Return the [x, y] coordinate for the center point of the cell that contains the specified text.  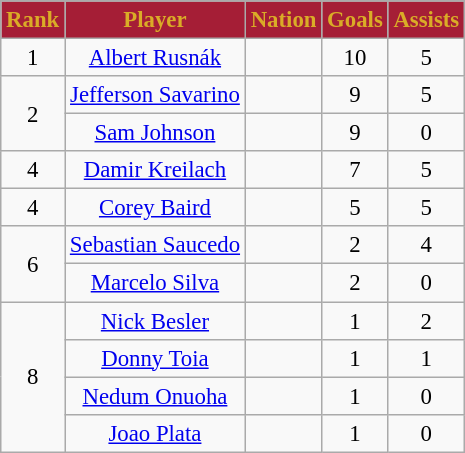
7 [355, 170]
Nick Besler [156, 321]
10 [355, 58]
Rank [33, 20]
Jefferson Savarino [156, 95]
Donny Toia [156, 358]
8 [33, 377]
Nedum Onuoha [156, 396]
Albert Rusnák [156, 58]
Corey Baird [156, 208]
Assists [426, 20]
Player [156, 20]
Marcelo Silva [156, 283]
Nation [283, 20]
Damir Kreilach [156, 170]
Joao Plata [156, 433]
Goals [355, 20]
6 [33, 264]
Sebastian Saucedo [156, 245]
Sam Johnson [156, 133]
